Provide the (x, y) coordinate of the cell's center where the given text is located.  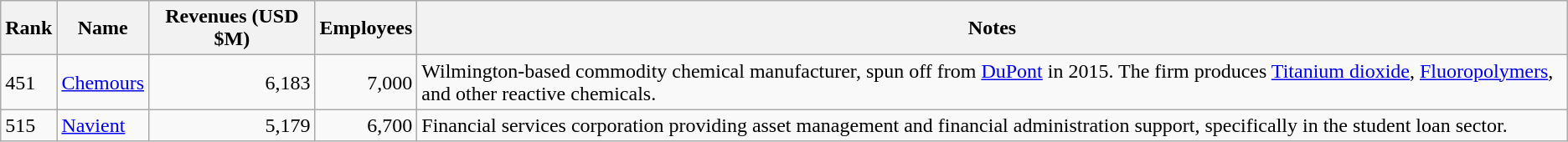
Notes (992, 28)
7,000 (366, 82)
Revenues (USD $M) (232, 28)
Rank (28, 28)
Name (103, 28)
Navient (103, 125)
6,183 (232, 82)
Employees (366, 28)
6,700 (366, 125)
451 (28, 82)
Financial services corporation providing asset management and financial administration support, specifically in the student loan sector. (992, 125)
5,179 (232, 125)
Chemours (103, 82)
515 (28, 125)
